From the cell containing the given text, extract its center point as [X, Y] coordinate. 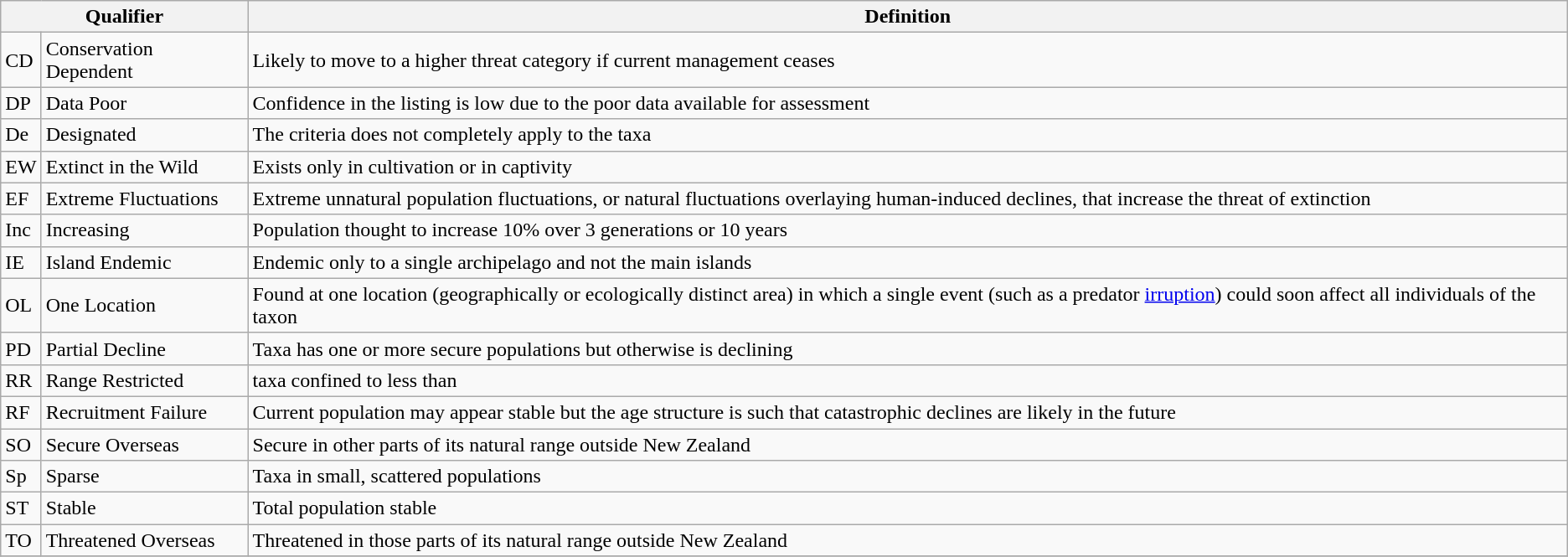
Data Poor [144, 103]
Taxa in small, scattered populations [908, 477]
De [21, 135]
Likely to move to a higher threat category if current management ceases [908, 60]
The criteria does not completely apply to the taxa [908, 135]
Extinct in the Wild [144, 167]
RR [21, 380]
SO [21, 445]
Population thought to increase 10% over 3 generations or 10 years [908, 230]
Secure in other parts of its natural range outside New Zealand [908, 445]
One Location [144, 305]
PD [21, 348]
Range Restricted [144, 380]
TO [21, 540]
IE [21, 262]
Stable [144, 508]
Threatened Overseas [144, 540]
Secure Overseas [144, 445]
Exists only in cultivation or in captivity [908, 167]
Designated [144, 135]
Qualifier [124, 17]
taxa confined to less than [908, 380]
Extreme unnatural population fluctuations, or natural fluctuations overlaying human-induced declines, that increase the threat of extinction [908, 199]
Conservation Dependent [144, 60]
Confidence in the listing is low due to the poor data available for assessment [908, 103]
ST [21, 508]
Partial Decline [144, 348]
Taxa has one or more secure populations but otherwise is declining [908, 348]
Sparse [144, 477]
RF [21, 412]
Endemic only to a single archipelago and not the main islands [908, 262]
CD [21, 60]
Sp [21, 477]
Threatened in those parts of its natural range outside New Zealand [908, 540]
Increasing [144, 230]
OL [21, 305]
Total population stable [908, 508]
Inc [21, 230]
Extreme Fluctuations [144, 199]
DP [21, 103]
Island Endemic [144, 262]
Definition [908, 17]
EF [21, 199]
EW [21, 167]
Recruitment Failure [144, 412]
Current population may appear stable but the age structure is such that catastrophic declines are likely in the future [908, 412]
